Determine the (x, y) coordinate at the center of the cell enclosing the given text.  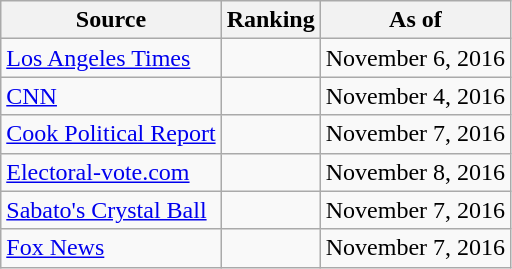
CNN (111, 96)
November 4, 2016 (415, 96)
Sabato's Crystal Ball (111, 210)
As of (415, 20)
Los Angeles Times (111, 58)
November 6, 2016 (415, 58)
November 8, 2016 (415, 172)
Electoral-vote.com (111, 172)
Source (111, 20)
Cook Political Report (111, 134)
Fox News (111, 248)
Ranking (270, 20)
